Identify which cell holds the provided text, then report its (x, y) central coordinate. 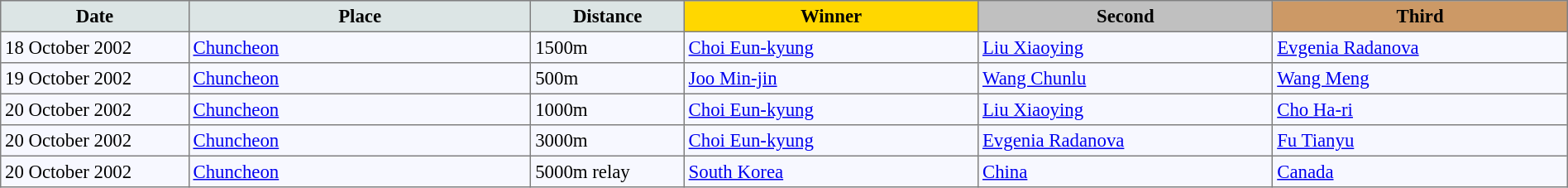
Wang Chunlu (1126, 79)
500m (607, 79)
Winner (830, 17)
19 October 2002 (94, 79)
1000m (607, 109)
1500m (607, 47)
Second (1126, 17)
Fu Tianyu (1420, 141)
Canada (1420, 171)
South Korea (830, 171)
Distance (607, 17)
Cho Ha-ri (1420, 109)
Place (360, 17)
5000m relay (607, 171)
Third (1420, 17)
China (1126, 171)
Joo Min-jin (830, 79)
18 October 2002 (94, 47)
3000m (607, 141)
Wang Meng (1420, 79)
Date (94, 17)
